Locate the cell with the specified text and output its [x, y] center coordinate. 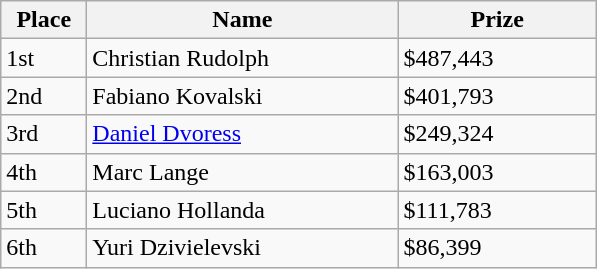
Place [44, 20]
1st [44, 58]
Prize [498, 20]
Name [242, 20]
4th [44, 172]
$401,793 [498, 96]
$86,399 [498, 248]
6th [44, 248]
2nd [44, 96]
Daniel Dvoress [242, 134]
$163,003 [498, 172]
Marc Lange [242, 172]
3rd [44, 134]
$111,783 [498, 210]
$249,324 [498, 134]
5th [44, 210]
Christian Rudolph [242, 58]
Luciano Hollanda [242, 210]
Fabiano Kovalski [242, 96]
Yuri Dzivielevski [242, 248]
$487,443 [498, 58]
